For the text-containing cell, return its midpoint in [x, y] coordinate format. 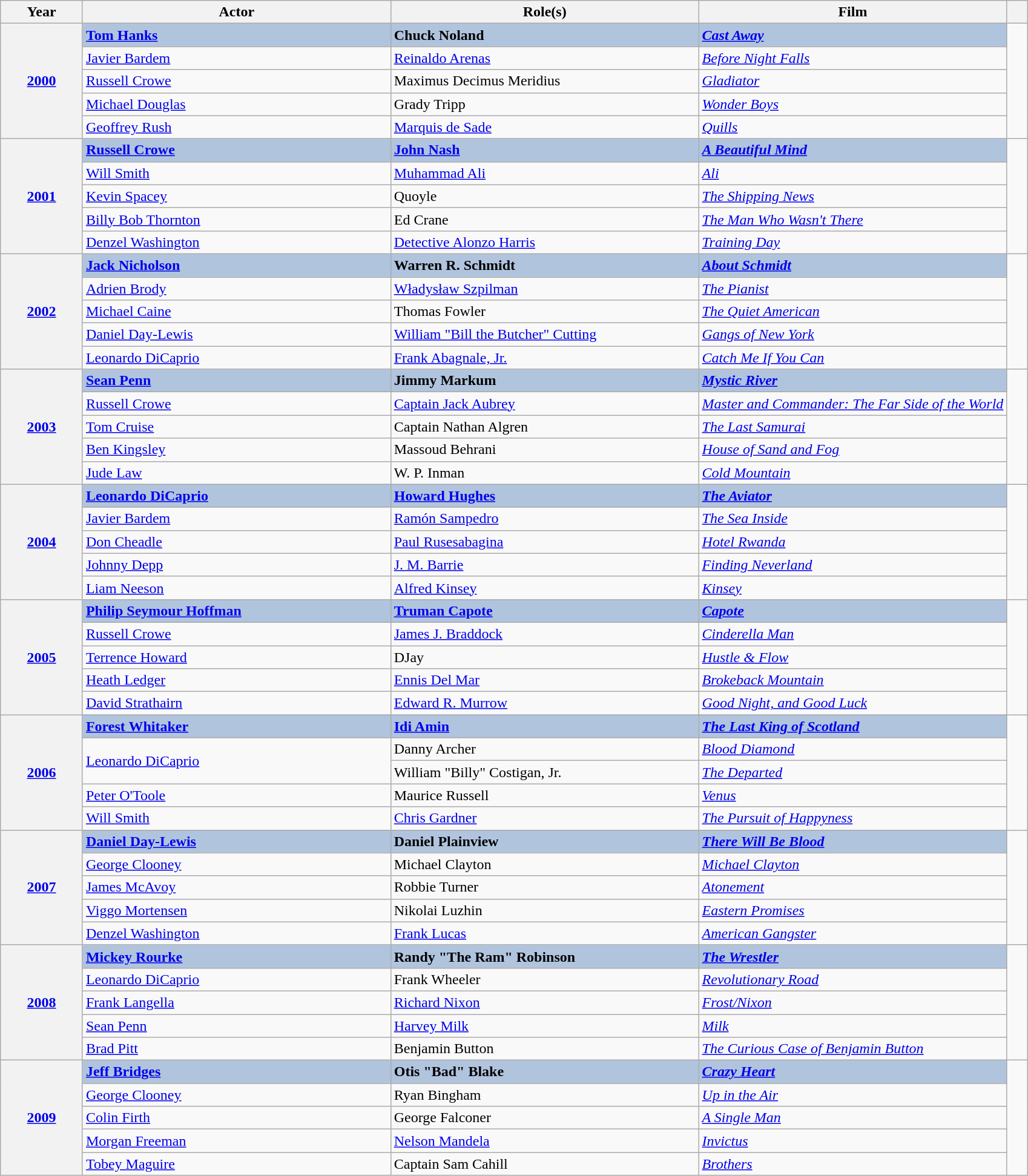
Tom Hanks [236, 35]
David Strathairn [236, 703]
Danny Archer [545, 749]
Billy Bob Thornton [236, 219]
The Sea Inside [852, 519]
The Shipping News [852, 196]
A Single Man [852, 1118]
Training Day [852, 242]
Film [852, 12]
Truman Capote [545, 611]
2005 [42, 657]
Michael Caine [236, 312]
Cold Mountain [852, 473]
2007 [42, 887]
Ali [852, 173]
Before Night Falls [852, 58]
Richard Nixon [545, 1002]
Geoffrey Rush [236, 127]
Chris Gardner [545, 818]
Edward R. Murrow [545, 703]
Frank Wheeler [545, 979]
Ramón Sampedro [545, 519]
2009 [42, 1118]
2003 [42, 427]
Otis "Bad" Blake [545, 1072]
Philip Seymour Hoffman [236, 611]
Quills [852, 127]
William "Bill the Butcher" Cutting [545, 335]
Up in the Air [852, 1095]
Tobey Maguire [236, 1164]
John Nash [545, 150]
Mickey Rourke [236, 956]
Terrence Howard [236, 657]
Nikolai Luzhin [545, 910]
Cast Away [852, 35]
Catch Me If You Can [852, 358]
The Departed [852, 772]
About Schmidt [852, 265]
2004 [42, 542]
A Beautiful Mind [852, 150]
Warren R. Schmidt [545, 265]
Don Cheadle [236, 542]
J. M. Barrie [545, 565]
2008 [42, 1002]
Reinaldo Arenas [545, 58]
Alfred Kinsey [545, 588]
Hotel Rwanda [852, 542]
American Gangster [852, 933]
Captain Jack Aubrey [545, 404]
Viggo Mortensen [236, 910]
Gladiator [852, 81]
Frank Lucas [545, 933]
Johnny Depp [236, 565]
The Last Samurai [852, 427]
Capote [852, 611]
Year [42, 12]
Liam Neeson [236, 588]
Grady Tripp [545, 104]
2001 [42, 196]
Ed Crane [545, 219]
The Man Who Wasn't There [852, 219]
Thomas Fowler [545, 312]
The Quiet American [852, 312]
Role(s) [545, 12]
2006 [42, 772]
Ben Kingsley [236, 450]
Gangs of New York [852, 335]
Morgan Freeman [236, 1141]
There Will Be Blood [852, 841]
Ennis Del Mar [545, 680]
Jude Law [236, 473]
Idi Amin [545, 726]
Quoyle [545, 196]
Heath Ledger [236, 680]
Robbie Turner [545, 887]
The Pursuit of Happyness [852, 818]
2000 [42, 81]
Frank Abagnale, Jr. [545, 358]
Frost/Nixon [852, 1002]
Finding Neverland [852, 565]
Massoud Behrani [545, 450]
Colin Firth [236, 1118]
The Pianist [852, 289]
Detective Alonzo Harris [545, 242]
Brothers [852, 1164]
Nelson Mandela [545, 1141]
Maurice Russell [545, 795]
Daniel Plainview [545, 841]
Jack Nicholson [236, 265]
Ryan Bingham [545, 1095]
William "Billy" Costigan, Jr. [545, 772]
Captain Nathan Algren [545, 427]
Cinderella Man [852, 634]
Milk [852, 1026]
Crazy Heart [852, 1072]
Master and Commander: The Far Side of the World [852, 404]
Howard Hughes [545, 496]
The Aviator [852, 496]
Hustle & Flow [852, 657]
The Last King of Scotland [852, 726]
Muhammad Ali [545, 173]
Jeff Bridges [236, 1072]
Randy "The Ram" Robinson [545, 956]
Maximus Decimus Meridius [545, 81]
Actor [236, 12]
Chuck Noland [545, 35]
Revolutionary Road [852, 979]
Venus [852, 795]
Władysław Szpilman [545, 289]
Brokeback Mountain [852, 680]
Jimmy Markum [545, 381]
House of Sand and Fog [852, 450]
Kevin Spacey [236, 196]
W. P. Inman [545, 473]
Brad Pitt [236, 1049]
James McAvoy [236, 887]
The Wrestler [852, 956]
George Falconer [545, 1118]
Invictus [852, 1141]
Paul Rusesabagina [545, 542]
Tom Cruise [236, 427]
Captain Sam Cahill [545, 1164]
Benjamin Button [545, 1049]
The Curious Case of Benjamin Button [852, 1049]
Frank Langella [236, 1002]
Harvey Milk [545, 1026]
Marquis de Sade [545, 127]
Wonder Boys [852, 104]
Eastern Promises [852, 910]
Kinsey [852, 588]
Peter O'Toole [236, 795]
Blood Diamond [852, 749]
Atonement [852, 887]
Mystic River [852, 381]
Adrien Brody [236, 289]
Good Night, and Good Luck [852, 703]
2002 [42, 311]
Michael Douglas [236, 104]
Forest Whitaker [236, 726]
DJay [545, 657]
James J. Braddock [545, 634]
